Search for the cell housing the specified text and yield its (x, y) center coordinate. 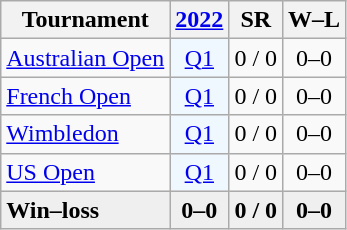
US Open (86, 172)
W–L (314, 20)
Win–loss (86, 210)
Australian Open (86, 58)
2022 (200, 20)
SR (256, 20)
French Open (86, 96)
Tournament (86, 20)
Wimbledon (86, 134)
